Provide the [x, y] coordinate of the cell's center where the given text is located.  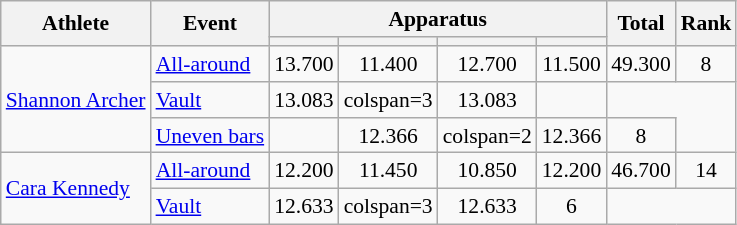
6 [572, 207]
Cara Kennedy [76, 188]
Athlete [76, 24]
Total [640, 24]
colspan=2 [488, 136]
Uneven bars [210, 136]
14 [706, 171]
46.700 [640, 171]
Apparatus [438, 19]
12.700 [488, 64]
11.400 [388, 64]
11.450 [388, 171]
11.500 [572, 64]
13.700 [304, 64]
Event [210, 24]
10.850 [488, 171]
Rank [706, 24]
Shannon Archer [76, 100]
49.300 [640, 64]
